Scan for the cell matching the given text and deliver its (X, Y) coordinate at center. 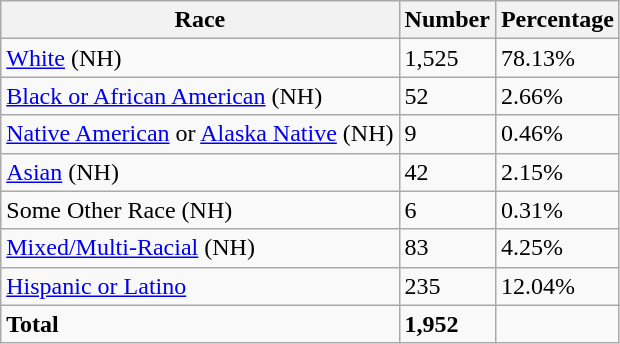
52 (447, 96)
Some Other Race (NH) (200, 210)
2.66% (557, 96)
78.13% (557, 58)
6 (447, 210)
9 (447, 134)
Mixed/Multi-Racial (NH) (200, 248)
0.31% (557, 210)
1,525 (447, 58)
Black or African American (NH) (200, 96)
Asian (NH) (200, 172)
Native American or Alaska Native (NH) (200, 134)
0.46% (557, 134)
Percentage (557, 20)
Number (447, 20)
42 (447, 172)
Race (200, 20)
235 (447, 286)
Hispanic or Latino (200, 286)
12.04% (557, 286)
83 (447, 248)
2.15% (557, 172)
4.25% (557, 248)
1,952 (447, 324)
White (NH) (200, 58)
Total (200, 324)
